Return the (x, y) coordinate for the center point of the cell that contains the specified text.  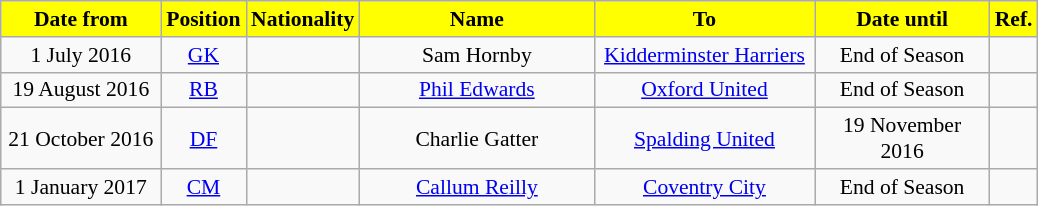
Callum Reilly (476, 187)
Kidderminster Harriers (704, 55)
19 August 2016 (81, 90)
Phil Edwards (476, 90)
Coventry City (704, 187)
Sam Hornby (476, 55)
DF (204, 138)
To (704, 19)
Date until (902, 19)
CM (204, 187)
GK (204, 55)
19 November 2016 (902, 138)
Date from (81, 19)
RB (204, 90)
21 October 2016 (81, 138)
Name (476, 19)
Position (204, 19)
Spalding United (704, 138)
Nationality (302, 19)
1 July 2016 (81, 55)
Charlie Gatter (476, 138)
1 January 2017 (81, 187)
Ref. (1014, 19)
Oxford United (704, 90)
